Find where the given text appears and provide that cell's center as [x, y] coordinate. 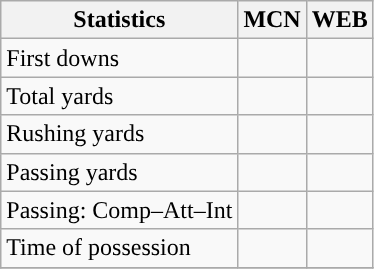
Time of possession [120, 248]
MCN [272, 20]
Passing yards [120, 172]
WEB [340, 20]
Passing: Comp–Att–Int [120, 210]
Statistics [120, 20]
First downs [120, 58]
Total yards [120, 96]
Rushing yards [120, 134]
